Capture the cell that displays the provided text and extract its [x, y] central coordinate. 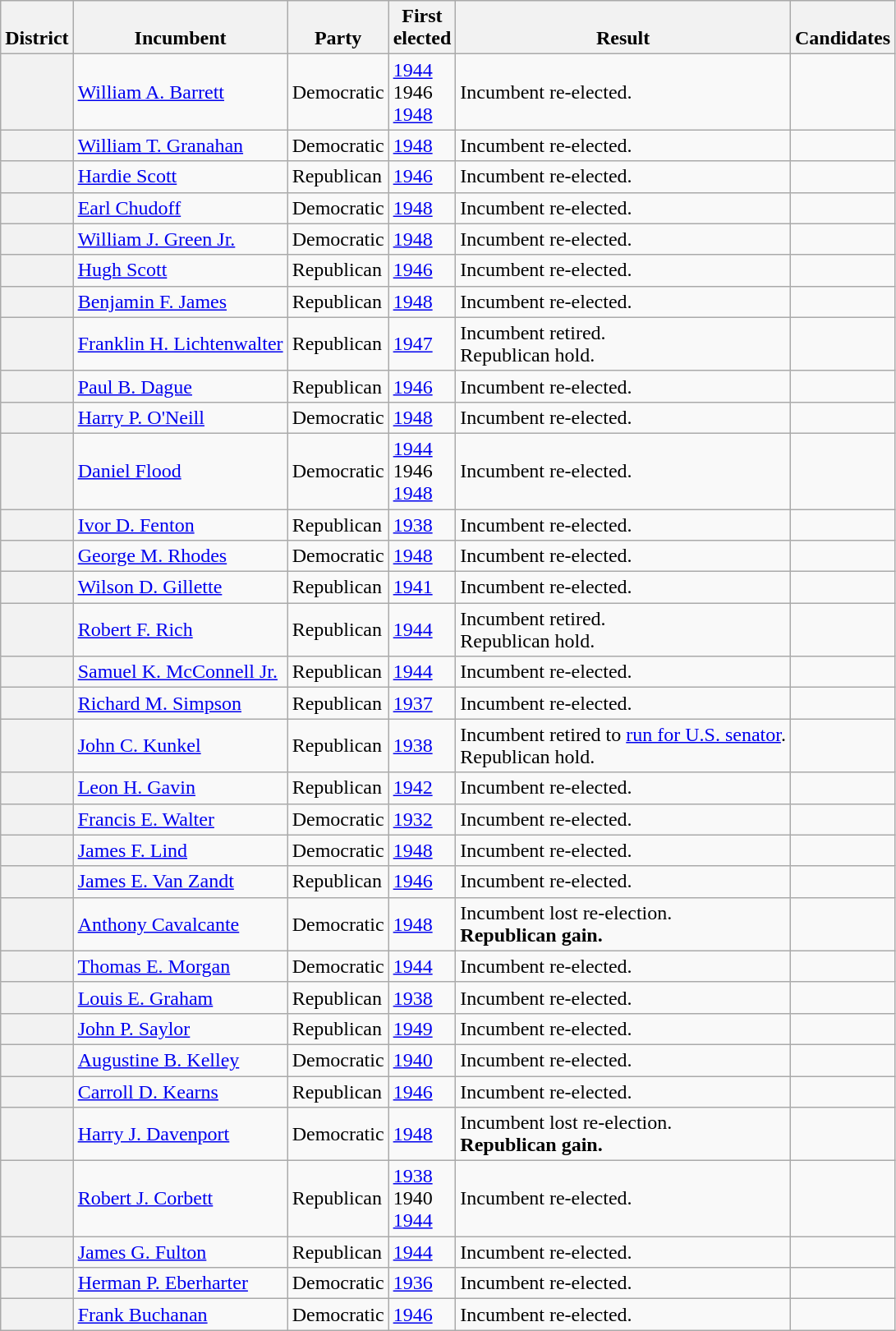
Candidates [843, 28]
Richard M. Simpson [181, 703]
Incumbent [181, 28]
Incumbent retired to run for U.S. senator.Republican hold. [623, 746]
Samuel K. McConnell Jr. [181, 672]
Wilson D. Gillette [181, 587]
Thomas E. Morgan [181, 966]
Earl Chudoff [181, 208]
James G. Fulton [181, 1252]
Benjamin F. James [181, 302]
Ivor D. Fenton [181, 525]
1932 [422, 819]
Daniel Flood [181, 471]
Hugh Scott [181, 270]
William J. Green Jr. [181, 239]
Frank Buchanan [181, 1315]
William T. Granahan [181, 145]
James F. Lind [181, 850]
Paul B. Dague [181, 386]
Herman P. Eberharter [181, 1283]
Harry J. Davenport [181, 1134]
1947 [422, 343]
Robert F. Rich [181, 629]
William A. Barrett [181, 92]
John C. Kunkel [181, 746]
1941 [422, 587]
1940 [422, 1060]
District [37, 28]
Robert J. Corbett [181, 1199]
Leon H. Gavin [181, 788]
1936 [422, 1283]
Augustine B. Kelley [181, 1060]
19381940 1944 [422, 1199]
1937 [422, 703]
George M. Rhodes [181, 556]
1949 [422, 1029]
Firstelected [422, 28]
Party [338, 28]
Harry P. O'Neill [181, 417]
Hardie Scott [181, 177]
Anthony Cavalcante [181, 923]
John P. Saylor [181, 1029]
Francis E. Walter [181, 819]
Franklin H. Lichtenwalter [181, 343]
1942 [422, 788]
James E. Van Zandt [181, 882]
Louis E. Graham [181, 997]
Result [623, 28]
Carroll D. Kearns [181, 1092]
